Return the (X, Y) coordinate for the center point of the cell that contains the specified text.  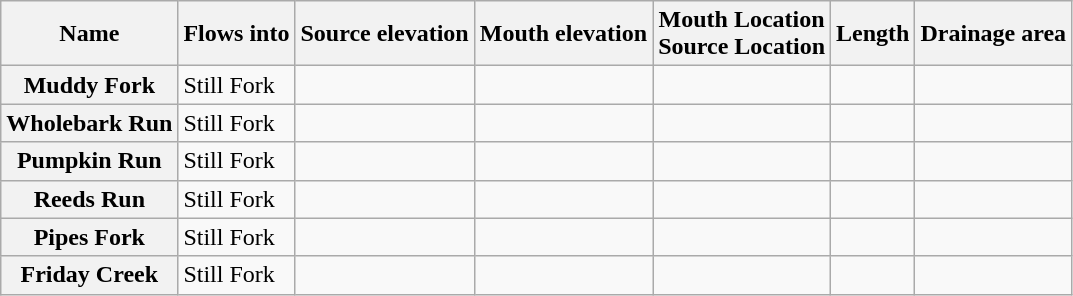
Pumpkin Run (90, 161)
Mouth LocationSource Location (742, 34)
Drainage area (994, 34)
Name (90, 34)
Length (873, 34)
Friday Creek (90, 275)
Source elevation (384, 34)
Reeds Run (90, 199)
Muddy Fork (90, 85)
Flows into (236, 34)
Pipes Fork (90, 237)
Wholebark Run (90, 123)
Mouth elevation (563, 34)
